Capture the cell that displays the provided text and extract its (X, Y) central coordinate. 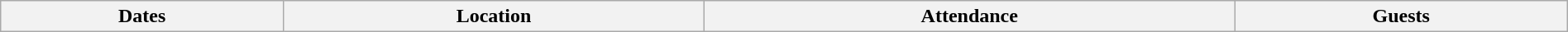
Attendance (969, 16)
Location (495, 16)
Guests (1401, 16)
Dates (142, 16)
